Capture the cell that displays the provided text and extract its [X, Y] central coordinate. 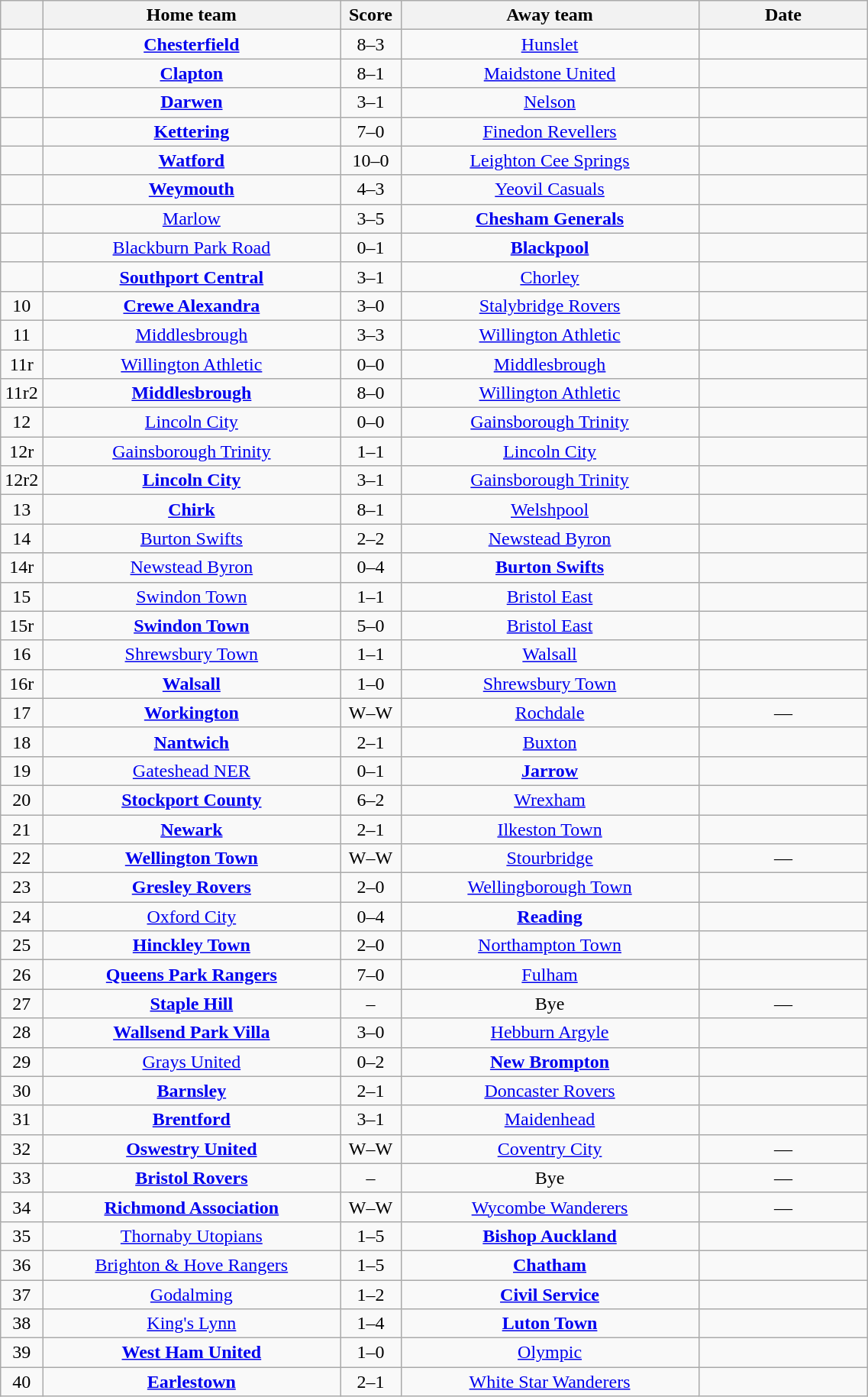
Home team [192, 15]
Southport Central [192, 276]
11r [21, 364]
36 [21, 1265]
West Ham United [192, 1353]
33 [21, 1178]
Maidenhead [550, 1120]
26 [21, 975]
Watford [192, 160]
Doncaster Rovers [550, 1091]
30 [21, 1091]
12r [21, 451]
14r [21, 568]
37 [21, 1295]
17 [21, 713]
Olympic [550, 1353]
21 [21, 829]
Hebburn Argyle [550, 1033]
6–2 [371, 800]
Wycombe Wanderers [550, 1207]
2–2 [371, 538]
Weymouth [192, 189]
10 [21, 306]
10–0 [371, 160]
Date [783, 15]
Bristol Rovers [192, 1178]
Leighton Cee Springs [550, 160]
Gateshead NER [192, 771]
Queens Park Rangers [192, 975]
13 [21, 509]
Luton Town [550, 1324]
40 [21, 1382]
34 [21, 1207]
Oswestry United [192, 1149]
8–0 [371, 393]
Northampton Town [550, 946]
Hinckley Town [192, 946]
3–3 [371, 335]
Coventry City [550, 1149]
Nantwich [192, 742]
14 [21, 538]
Richmond Association [192, 1207]
Newark [192, 829]
Jarrow [550, 771]
Yeovil Casuals [550, 189]
Stockport County [192, 800]
24 [21, 917]
12 [21, 422]
Stourbridge [550, 859]
Hunslet [550, 44]
16r [21, 684]
8–3 [371, 44]
Wellingborough Town [550, 888]
Staple Hill [192, 1004]
Barnsley [192, 1091]
12r2 [21, 480]
31 [21, 1120]
32 [21, 1149]
Wellington Town [192, 859]
Kettering [192, 131]
Score [371, 15]
1–2 [371, 1295]
Buxton [550, 742]
35 [21, 1236]
New Brompton [550, 1062]
11 [21, 335]
Brighton & Hove Rangers [192, 1265]
Oxford City [192, 917]
White Star Wanderers [550, 1382]
Chesham Generals [550, 218]
Darwen [192, 102]
Civil Service [550, 1295]
Finedon Revellers [550, 131]
Grays United [192, 1062]
Gresley Rovers [192, 888]
Chorley [550, 276]
16 [21, 655]
Workington [192, 713]
Nelson [550, 102]
Marlow [192, 218]
Blackburn Park Road [192, 247]
39 [21, 1353]
Godalming [192, 1295]
Stalybridge Rovers [550, 306]
Blackpool [550, 247]
22 [21, 859]
25 [21, 946]
15r [21, 626]
Rochdale [550, 713]
1–4 [371, 1324]
3–5 [371, 218]
Brentford [192, 1120]
Earlestown [192, 1382]
Fulham [550, 975]
11r2 [21, 393]
15 [21, 597]
18 [21, 742]
38 [21, 1324]
Welshpool [550, 509]
Bishop Auckland [550, 1236]
23 [21, 888]
Chesterfield [192, 44]
28 [21, 1033]
Thornaby Utopians [192, 1236]
Away team [550, 15]
20 [21, 800]
Crewe Alexandra [192, 306]
Wrexham [550, 800]
Clapton [192, 73]
5–0 [371, 626]
Maidstone United [550, 73]
0–2 [371, 1062]
Reading [550, 917]
19 [21, 771]
King's Lynn [192, 1324]
Wallsend Park Villa [192, 1033]
Chirk [192, 509]
Chatham [550, 1265]
4–3 [371, 189]
29 [21, 1062]
27 [21, 1004]
Ilkeston Town [550, 829]
